Identify which cell holds the provided text, then report its [x, y] central coordinate. 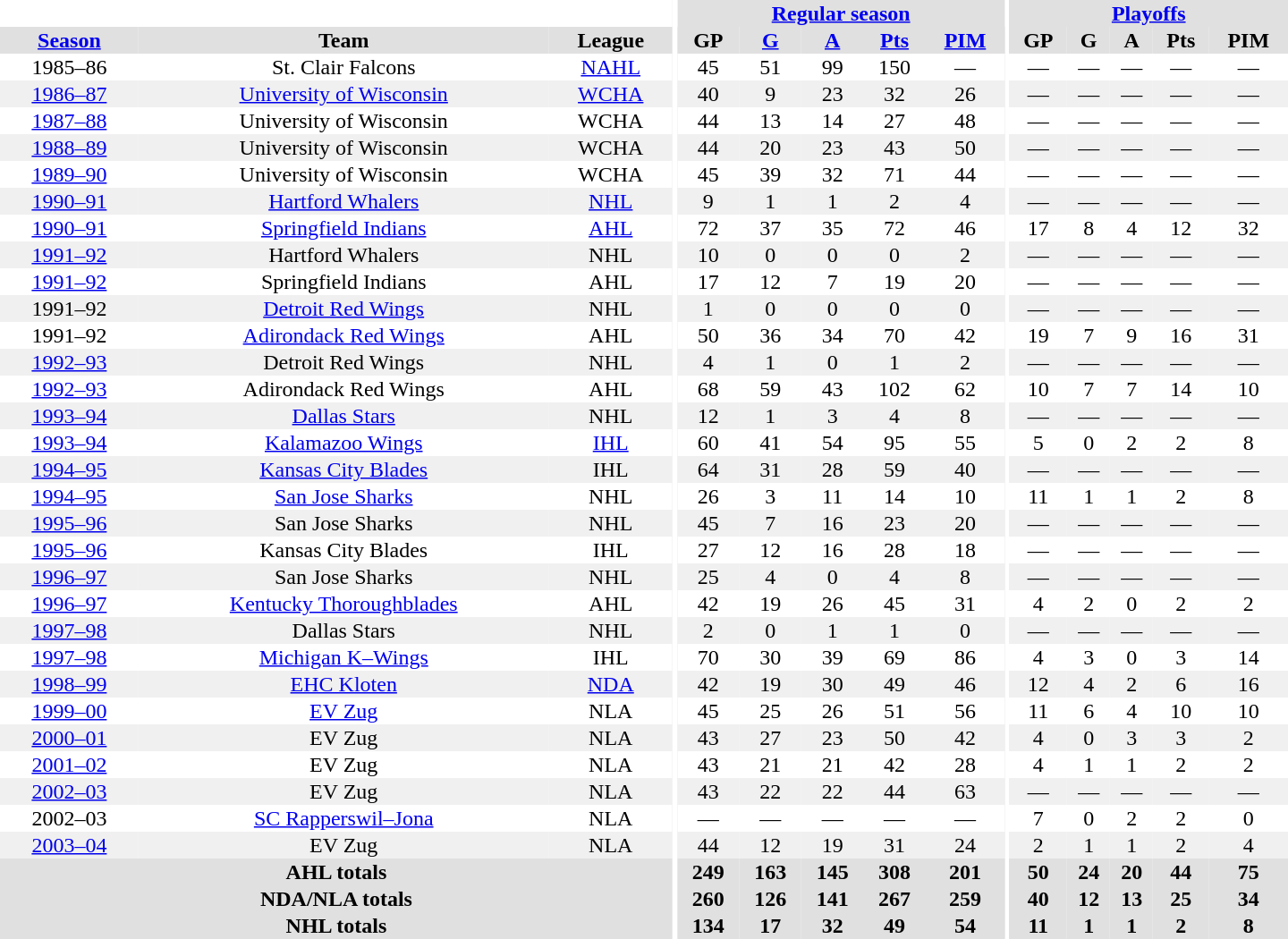
1989–90 [70, 174]
134 [708, 926]
308 [894, 872]
259 [965, 899]
Playoffs [1148, 13]
1998–99 [70, 684]
35 [832, 228]
62 [965, 389]
102 [894, 389]
EHC Kloten [343, 684]
St. Clair Falcons [343, 67]
1988–89 [70, 148]
260 [708, 899]
249 [708, 872]
1987–88 [70, 121]
95 [894, 443]
201 [965, 872]
Season [70, 40]
163 [771, 872]
48 [965, 121]
2003–04 [70, 845]
NDA/NLA totals [336, 899]
141 [832, 899]
37 [771, 228]
SC Rapperswil–Jona [343, 818]
71 [894, 174]
55 [965, 443]
NHL totals [336, 926]
36 [771, 335]
AHL totals [336, 872]
68 [708, 389]
Kalamazoo Wings [343, 443]
267 [894, 899]
150 [894, 67]
1999–00 [70, 711]
Team [343, 40]
NDA [611, 684]
League [611, 40]
2001–02 [70, 765]
86 [965, 657]
Regular season [841, 13]
Kentucky Thoroughblades [343, 604]
1986–87 [70, 94]
5 [1038, 443]
Michigan K–Wings [343, 657]
1985–86 [70, 67]
2000–01 [70, 738]
63 [965, 791]
145 [832, 872]
126 [771, 899]
75 [1249, 872]
56 [965, 711]
60 [708, 443]
64 [708, 469]
NAHL [611, 67]
69 [894, 657]
18 [965, 550]
41 [771, 443]
99 [832, 67]
